Determine the (X, Y) coordinate at the center of the cell enclosing the given text.  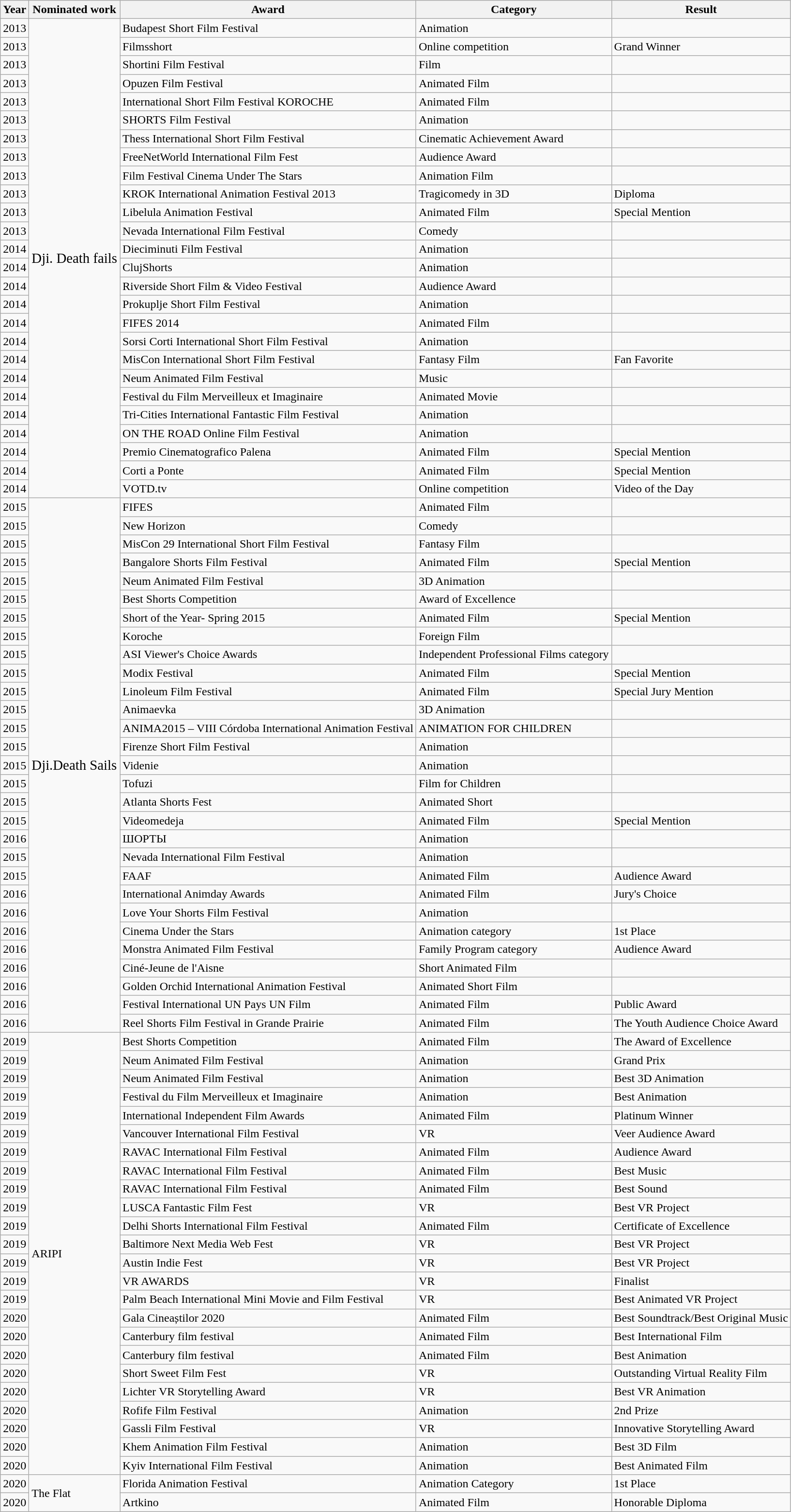
FIFES (268, 507)
ASI Viewer's Choice Awards (268, 655)
Best Sound (701, 1189)
Reel Shorts Film Festival in Grande Prairie (268, 1023)
Khem Animation Film Festival (268, 1447)
Corti a Ponte (268, 470)
Festival International UN Pays UN Film (268, 1005)
Special Jury Mention (701, 691)
Dji. Death fails (75, 259)
Baltimore Next Media Web Fest (268, 1244)
Riverside Short Film & Video Festival (268, 286)
Best International Film (701, 1336)
ШОРТЫ (268, 839)
Firenze Short Film Festival (268, 747)
Public Award (701, 1005)
ClujShorts (268, 268)
Best 3D Film (701, 1447)
Video of the Day (701, 489)
Florida Animation Festival (268, 1484)
Tofuzi (268, 783)
Premio Cinematografico Palena (268, 452)
Grand Winner (701, 46)
Diploma (701, 194)
Award (268, 10)
Animated Short Film (514, 986)
Fan Favorite (701, 360)
New Horizon (268, 525)
Videnie (268, 765)
Tri-Cities International Fantastic Film Festival (268, 415)
FIFES 2014 (268, 323)
Animation Category (514, 1484)
Short Sweet Film Fest (268, 1373)
Linoleum Film Festival (268, 691)
International Short Film Festival KOROCHE (268, 102)
The Award of Exсellence (701, 1041)
Kyiv International Film Festival (268, 1466)
Film Festival Cinema Under The Stars (268, 175)
Lichter VR Storytelling Award (268, 1391)
Grand Prix (701, 1060)
Thess International Short Film Festival (268, 138)
Finalist (701, 1281)
Honorable Diploma (701, 1502)
Best 3D Animation (701, 1078)
FAAF (268, 876)
Cinema Under the Stars (268, 931)
Ciné-Jeune de l'Aisne (268, 968)
Film for Children (514, 783)
Filmsshort (268, 46)
Jury's Choice (701, 894)
Gala Cineaștilor 2020 (268, 1318)
Atlanta Shorts Fest (268, 802)
Best Animated VR Project (701, 1299)
Best Animated Film (701, 1466)
Rofife Film Festival (268, 1410)
Golden Orchid International Animation Festival (268, 986)
Cinematic Achievement Award (514, 138)
LUSCA Fantastic Film Fest (268, 1207)
Budapest Short Film Festival (268, 28)
Dji.Death Sails (75, 765)
Koroche (268, 636)
SHORTS Film Festival (268, 120)
Short Animated Film (514, 968)
Independent Professional Films category (514, 655)
MisCon 29 International Short Film Festival (268, 544)
Animaevka (268, 710)
Bangalore Shorts Film Festival (268, 563)
Result (701, 10)
Austin Indie Fest (268, 1263)
Certificate of Exсellence (701, 1226)
Dieciminuti Film Festival (268, 249)
Shortini Film Festival (268, 65)
VR AWARDS (268, 1281)
Modix Festival (268, 673)
ANIMATION FOR CHILDREN (514, 728)
ANIMA2015 – VIII Córdoba International Animation Festival (268, 728)
Foreign Film (514, 636)
Tragicomedy in 3D (514, 194)
International Independent Film Awards (268, 1115)
Best VR Animation (701, 1391)
FreeNetWorld International Film Fest (268, 157)
Short of the Year- Spring 2015 (268, 618)
Sorsi Corti International Short Film Festival (268, 341)
Family Program category (514, 949)
Best Soundtrack/Best Original Music (701, 1318)
The Flat (75, 1493)
Gassli Film Festival (268, 1429)
Veer Audience Award (701, 1134)
Animation Film (514, 175)
Award of Excellence (514, 599)
2nd Prize (701, 1410)
Palm Beach International Mini Movie and Film Festival (268, 1299)
Artkino (268, 1502)
Year (15, 10)
Animated Movie (514, 397)
Opuzen Film Festival (268, 83)
KROK International Animation Festival 2013 (268, 194)
Nominated work (75, 10)
Love Your Shorts Film Festival (268, 913)
Best Music (701, 1171)
Outstanding Virtual Reality Film (701, 1373)
MisCon International Short Film Festival (268, 360)
Videomedeja (268, 821)
Libelula Animation Festival (268, 212)
Vancouver International Film Festival (268, 1134)
Monstra Animated Film Festival (268, 949)
Prokuplje Short Film Festival (268, 305)
VOTD.tv (268, 489)
Platinum Winner (701, 1115)
Animation category (514, 931)
ARIPI (75, 1253)
Category (514, 10)
Innovative Storytelling Award (701, 1429)
Music (514, 378)
The Youth Audience Choice Award (701, 1023)
Animated Short (514, 802)
Delhi Shorts International Film Festival (268, 1226)
ON THE ROAD Online Film Festival (268, 433)
International Animday Awards (268, 894)
Film (514, 65)
